Locate the cell with the specified text and output its [x, y] center coordinate. 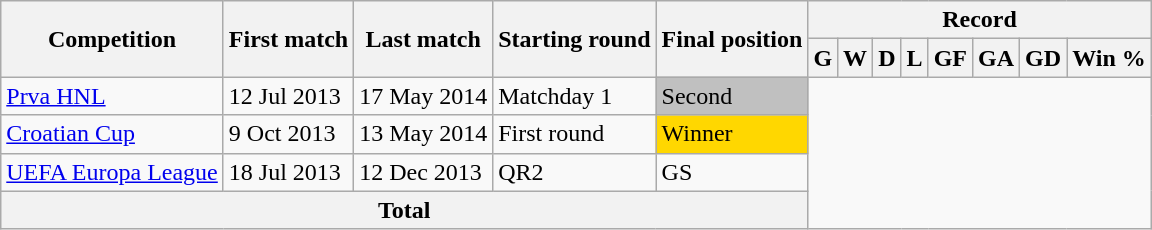
Starting round [574, 39]
Winner [732, 134]
17 May 2014 [424, 96]
Final position [732, 39]
G [823, 58]
9 Oct 2013 [288, 134]
GA [996, 58]
L [914, 58]
Second [732, 96]
W [856, 58]
First round [574, 134]
13 May 2014 [424, 134]
UEFA Europa League [112, 172]
Matchday 1 [574, 96]
Prva HNL [112, 96]
Total [404, 210]
GF [950, 58]
GS [732, 172]
First match [288, 39]
QR2 [574, 172]
Last match [424, 39]
Competition [112, 39]
Record [980, 20]
18 Jul 2013 [288, 172]
GD [1044, 58]
12 Jul 2013 [288, 96]
Croatian Cup [112, 134]
D [887, 58]
Win % [1110, 58]
12 Dec 2013 [424, 172]
